Detect which cell encompasses the target text, then output its (x, y) center coordinate. 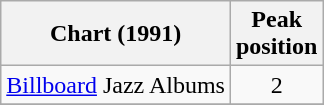
2 (276, 85)
Chart (1991) (116, 34)
Peakposition (276, 34)
Billboard Jazz Albums (116, 85)
